Provide the (X, Y) coordinate of the cell's center where the given text is located.  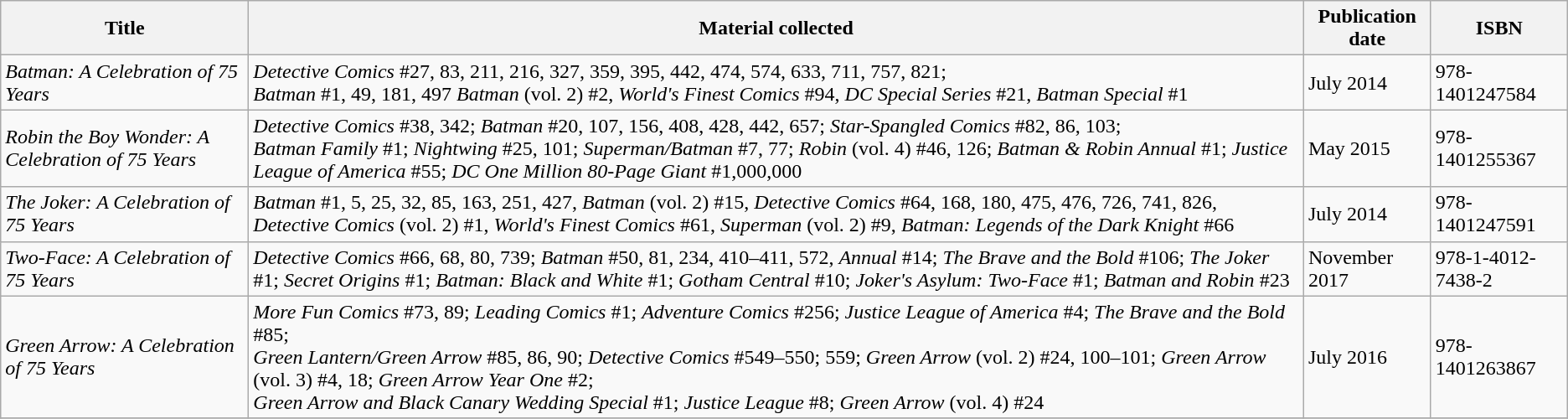
978-1-4012-7438-2 (1499, 268)
978-1401247591 (1499, 215)
November 2017 (1367, 268)
The Joker: A Celebration of 75 Years (125, 215)
ISBN (1499, 28)
Robin the Boy Wonder: A Celebration of 75 Years (125, 148)
Green Arrow: A Celebration of 75 Years (125, 357)
Batman: A Celebration of 75 Years (125, 82)
978-1401263867 (1499, 357)
July 2016 (1367, 357)
978-1401247584 (1499, 82)
Material collected (776, 28)
Title (125, 28)
Two-Face: A Celebration of 75 Years (125, 268)
May 2015 (1367, 148)
Publication date (1367, 28)
978-1401255367 (1499, 148)
